Provide the [X, Y] coordinate of the cell's center where the given text is located.  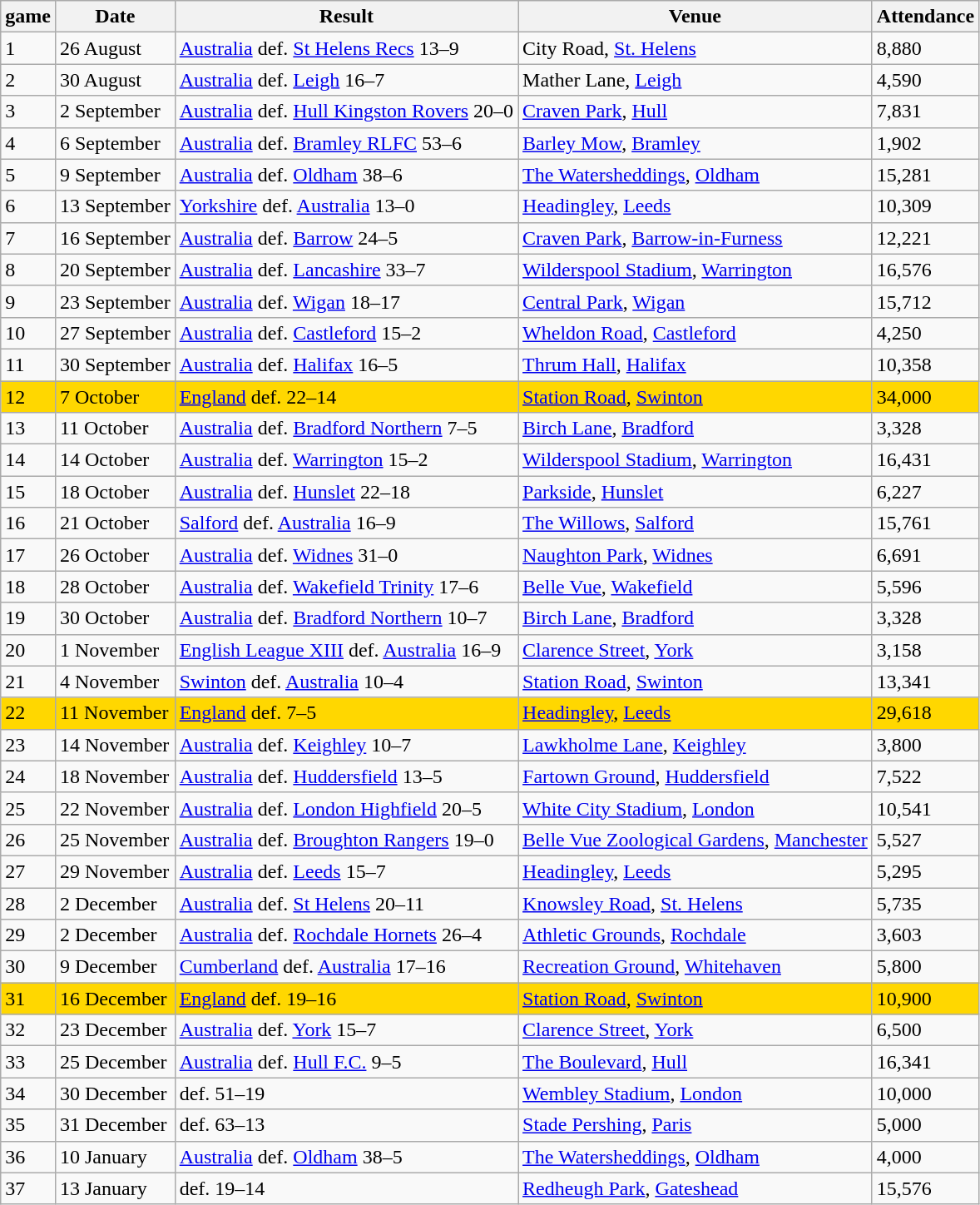
7 [28, 238]
3,158 [925, 650]
10,358 [925, 364]
Australia def. Bramley RLFC 53–6 [346, 143]
26 August [115, 48]
12 [28, 397]
9 September [115, 175]
14 [28, 460]
Australia def. Leigh 16–7 [346, 80]
7,522 [925, 776]
16,576 [925, 270]
13 [28, 429]
16 December [115, 999]
25 November [115, 840]
def. 51–19 [346, 1093]
20 [28, 650]
10,309 [925, 206]
1 November [115, 650]
9 [28, 301]
Australia def. Huddersfield 13–5 [346, 776]
27 [28, 871]
10,541 [925, 808]
Australia def. London Highfield 20–5 [346, 808]
Australia def. Leeds 15–7 [346, 871]
5 [28, 175]
5,527 [925, 840]
31 [28, 999]
10 [28, 333]
13,341 [925, 682]
18 October [115, 492]
26 October [115, 555]
11 November [115, 713]
22 November [115, 808]
18 November [115, 776]
23 December [115, 1030]
Australia def. Hunslet 22–18 [346, 492]
5,735 [925, 903]
35 [28, 1125]
15,761 [925, 523]
Australia def. Wigan 18–17 [346, 301]
14 November [115, 745]
16 [28, 523]
6 September [115, 143]
Australia def. Warrington 15–2 [346, 460]
34 [28, 1093]
29 [28, 935]
13 September [115, 206]
20 September [115, 270]
37 [28, 1188]
Athletic Grounds, Rochdale [695, 935]
Thrum Hall, Halifax [695, 364]
18 [28, 587]
22 [28, 713]
13 January [115, 1188]
28 [28, 903]
Australia def. Oldham 38–5 [346, 1157]
23 September [115, 301]
15 [28, 492]
Australia def. Bradford Northern 10–7 [346, 618]
33 [28, 1062]
Attendance [925, 17]
15,712 [925, 301]
Wembley Stadium, London [695, 1093]
6,691 [925, 555]
2 September [115, 112]
Australia def. Barrow 24–5 [346, 238]
10,000 [925, 1093]
Australia def. Lancashire 33–7 [346, 270]
9 December [115, 967]
Parkside, Hunslet [695, 492]
Venue [695, 17]
7 October [115, 397]
Australia def. Keighley 10–7 [346, 745]
Australia def. St Helens Recs 13–9 [346, 48]
29,618 [925, 713]
10 January [115, 1157]
Craven Park, Barrow-in-Furness [695, 238]
6 [28, 206]
White City Stadium, London [695, 808]
14 October [115, 460]
27 September [115, 333]
Recreation Ground, Whitehaven [695, 967]
30 October [115, 618]
28 October [115, 587]
Stade Pershing, Paris [695, 1125]
Australia def. St Helens 20–11 [346, 903]
Yorkshire def. Australia 13–0 [346, 206]
England def. 19–16 [346, 999]
12,221 [925, 238]
Craven Park, Hull [695, 112]
24 [28, 776]
English League XIII def. Australia 16–9 [346, 650]
Australia def. Hull F.C. 9–5 [346, 1062]
8 [28, 270]
Belle Vue Zoological Gardens, Manchester [695, 840]
Australia def. Broughton Rangers 19–0 [346, 840]
City Road, St. Helens [695, 48]
The Willows, Salford [695, 523]
19 [28, 618]
4,000 [925, 1157]
10,900 [925, 999]
Australia def. Oldham 38–6 [346, 175]
Australia def. Halifax 16–5 [346, 364]
Australia def. Wakefield Trinity 17–6 [346, 587]
Australia def. Castleford 15–2 [346, 333]
17 [28, 555]
29 November [115, 871]
England def. 7–5 [346, 713]
16 September [115, 238]
Australia def. Hull Kingston Rovers 20–0 [346, 112]
4 [28, 143]
32 [28, 1030]
1 [28, 48]
15,281 [925, 175]
Wheldon Road, Castleford [695, 333]
Central Park, Wigan [695, 301]
25 December [115, 1062]
def. 19–14 [346, 1188]
Date [115, 17]
1,902 [925, 143]
30 September [115, 364]
Australia def. York 15–7 [346, 1030]
4,590 [925, 80]
21 [28, 682]
Salford def. Australia 16–9 [346, 523]
Redheugh Park, Gateshead [695, 1188]
36 [28, 1157]
26 [28, 840]
Australia def. Rochdale Hornets 26–4 [346, 935]
5,800 [925, 967]
Belle Vue, Wakefield [695, 587]
Australia def. Bradford Northern 7–5 [346, 429]
Mather Lane, Leigh [695, 80]
8,880 [925, 48]
30 [28, 967]
The Boulevard, Hull [695, 1062]
11 October [115, 429]
Australia def. Widnes 31–0 [346, 555]
7,831 [925, 112]
21 October [115, 523]
16,341 [925, 1062]
5,596 [925, 587]
25 [28, 808]
3,800 [925, 745]
Barley Mow, Bramley [695, 143]
31 December [115, 1125]
Swinton def. Australia 10–4 [346, 682]
11 [28, 364]
5,000 [925, 1125]
def. 63–13 [346, 1125]
2 [28, 80]
6,227 [925, 492]
23 [28, 745]
3,603 [925, 935]
Lawkholme Lane, Keighley [695, 745]
4 November [115, 682]
Result [346, 17]
4,250 [925, 333]
34,000 [925, 397]
3 [28, 112]
30 August [115, 80]
30 December [115, 1093]
Naughton Park, Widnes [695, 555]
England def. 22–14 [346, 397]
Fartown Ground, Huddersfield [695, 776]
game [28, 17]
15,576 [925, 1188]
Cumberland def. Australia 17–16 [346, 967]
6,500 [925, 1030]
16,431 [925, 460]
Knowsley Road, St. Helens [695, 903]
5,295 [925, 871]
